Locate the cell with the specified text and output its (X, Y) center coordinate. 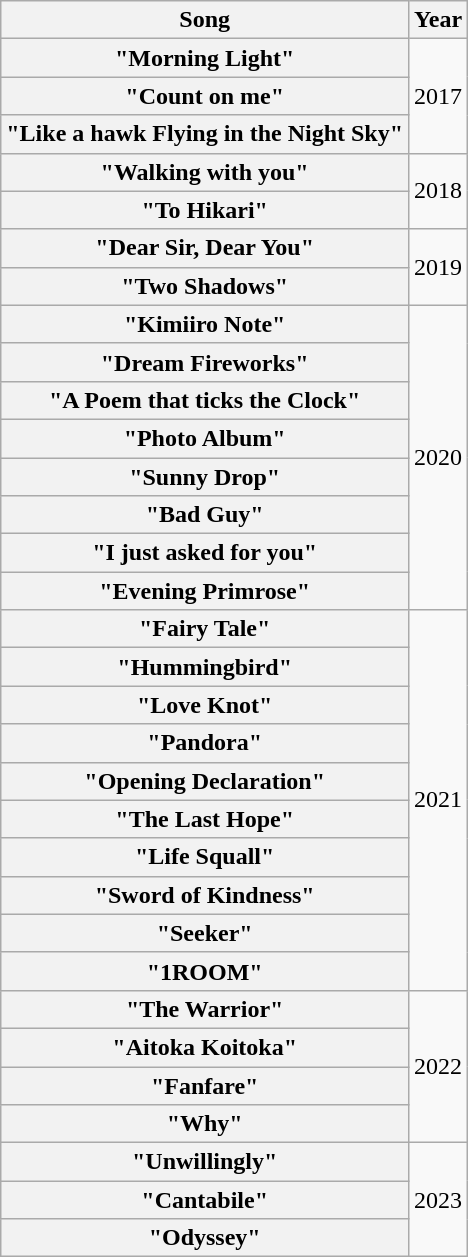
"Sunny Drop" (205, 477)
"To Hikari" (205, 210)
"Fairy Tale" (205, 629)
2020 (438, 457)
"Love Knot" (205, 705)
"Dear Sir, Dear You" (205, 248)
"Walking with you" (205, 172)
"Hummingbird" (205, 667)
"The Warrior" (205, 1009)
"The Last Hope" (205, 819)
Year (438, 20)
2018 (438, 191)
"Morning Light" (205, 58)
Song (205, 20)
"Photo Album" (205, 438)
2019 (438, 267)
"Seeker" (205, 933)
"Cantabile" (205, 1200)
"Dream Fireworks" (205, 362)
"Two Shadows" (205, 286)
2021 (438, 800)
"Count on me" (205, 96)
"Aitoka Koitoka" (205, 1047)
2022 (438, 1066)
"I just asked for you" (205, 553)
2017 (438, 96)
"Sword of Kindness" (205, 895)
2023 (438, 1200)
"Unwillingly" (205, 1162)
"1ROOM" (205, 971)
"Evening Primrose" (205, 591)
"Bad Guy" (205, 515)
"Fanfare" (205, 1085)
"Opening Declaration" (205, 781)
"Kimiiro Note" (205, 324)
"Pandora" (205, 743)
"Odyssey" (205, 1238)
"Why" (205, 1124)
"A Poem that ticks the Clock" (205, 400)
"Life Squall" (205, 857)
"Like a hawk Flying in the Night Sky" (205, 134)
